Search for the cell housing the specified text and yield its (x, y) center coordinate. 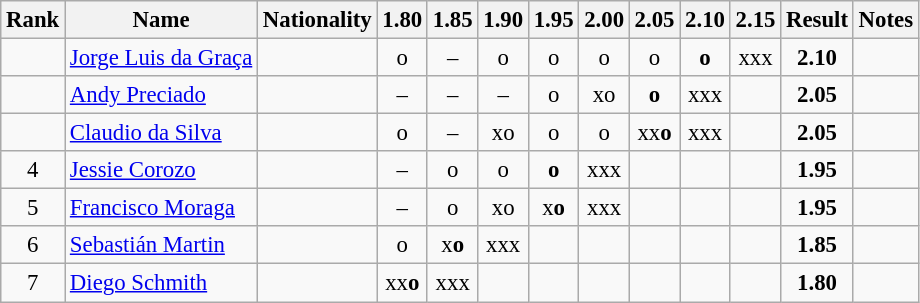
2.15 (755, 20)
Jorge Luis da Graça (162, 58)
Sebastián Martin (162, 245)
1.90 (503, 20)
Name (162, 20)
Francisco Moraga (162, 208)
Claudio da Silva (162, 133)
Andy Preciado (162, 95)
4 (33, 170)
Notes (886, 20)
2.00 (604, 20)
Jessie Corozo (162, 170)
Rank (33, 20)
7 (33, 283)
Diego Schmith (162, 283)
5 (33, 208)
Nationality (318, 20)
6 (33, 245)
Result (818, 20)
